From the cell containing the given text, extract its center point as [X, Y] coordinate. 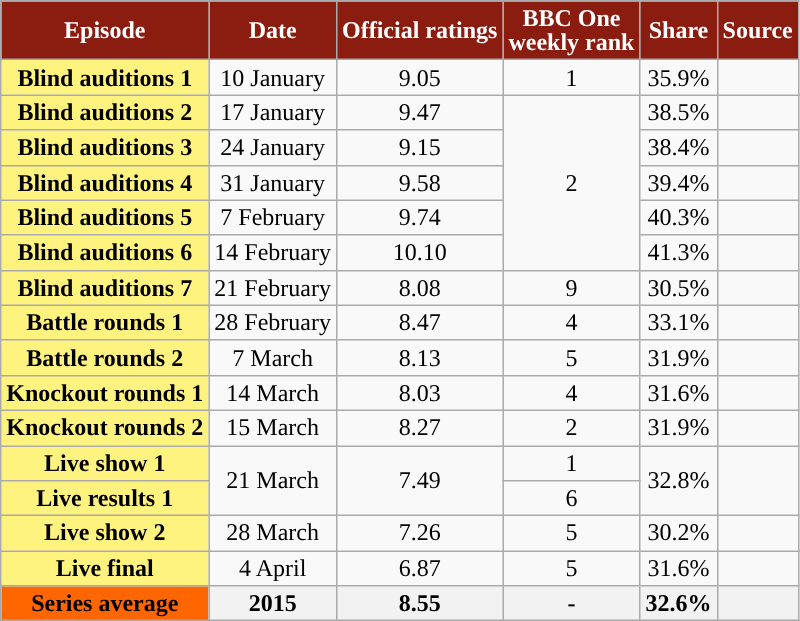
15 March [273, 428]
21 February [273, 288]
10.10 [419, 252]
24 January [273, 148]
8.08 [419, 288]
Battle rounds 1 [105, 322]
9.47 [419, 112]
17 January [273, 112]
38.5% [678, 112]
Battle rounds 2 [105, 358]
Share [678, 30]
Official ratings [419, 30]
- [572, 604]
7.49 [419, 481]
2015 [273, 604]
Knockout rounds 1 [105, 392]
Series average [105, 604]
4 April [273, 568]
7.26 [419, 534]
Live show 1 [105, 464]
9.58 [419, 182]
32.8% [678, 481]
8.47 [419, 322]
Blind auditions 1 [105, 78]
Blind auditions 6 [105, 252]
8.13 [419, 358]
14 February [273, 252]
6 [572, 498]
Blind auditions 4 [105, 182]
8.27 [419, 428]
7 February [273, 218]
8.55 [419, 604]
9.05 [419, 78]
Blind auditions 3 [105, 148]
30.2% [678, 534]
30.5% [678, 288]
Live final [105, 568]
Live show 2 [105, 534]
33.1% [678, 322]
8.03 [419, 392]
Blind auditions 2 [105, 112]
10 January [273, 78]
9.74 [419, 218]
Blind auditions 7 [105, 288]
9 [572, 288]
21 March [273, 481]
38.4% [678, 148]
14 March [273, 392]
BBC Oneweekly rank [572, 30]
7 March [273, 358]
41.3% [678, 252]
Knockout rounds 2 [105, 428]
31 January [273, 182]
Blind auditions 5 [105, 218]
Source [758, 30]
Date [273, 30]
28 March [273, 534]
40.3% [678, 218]
28 February [273, 322]
6.87 [419, 568]
Episode [105, 30]
32.6% [678, 604]
39.4% [678, 182]
9.15 [419, 148]
35.9% [678, 78]
Live results 1 [105, 498]
